Determine the [x, y] coordinate at the center of the cell enclosing the given text.  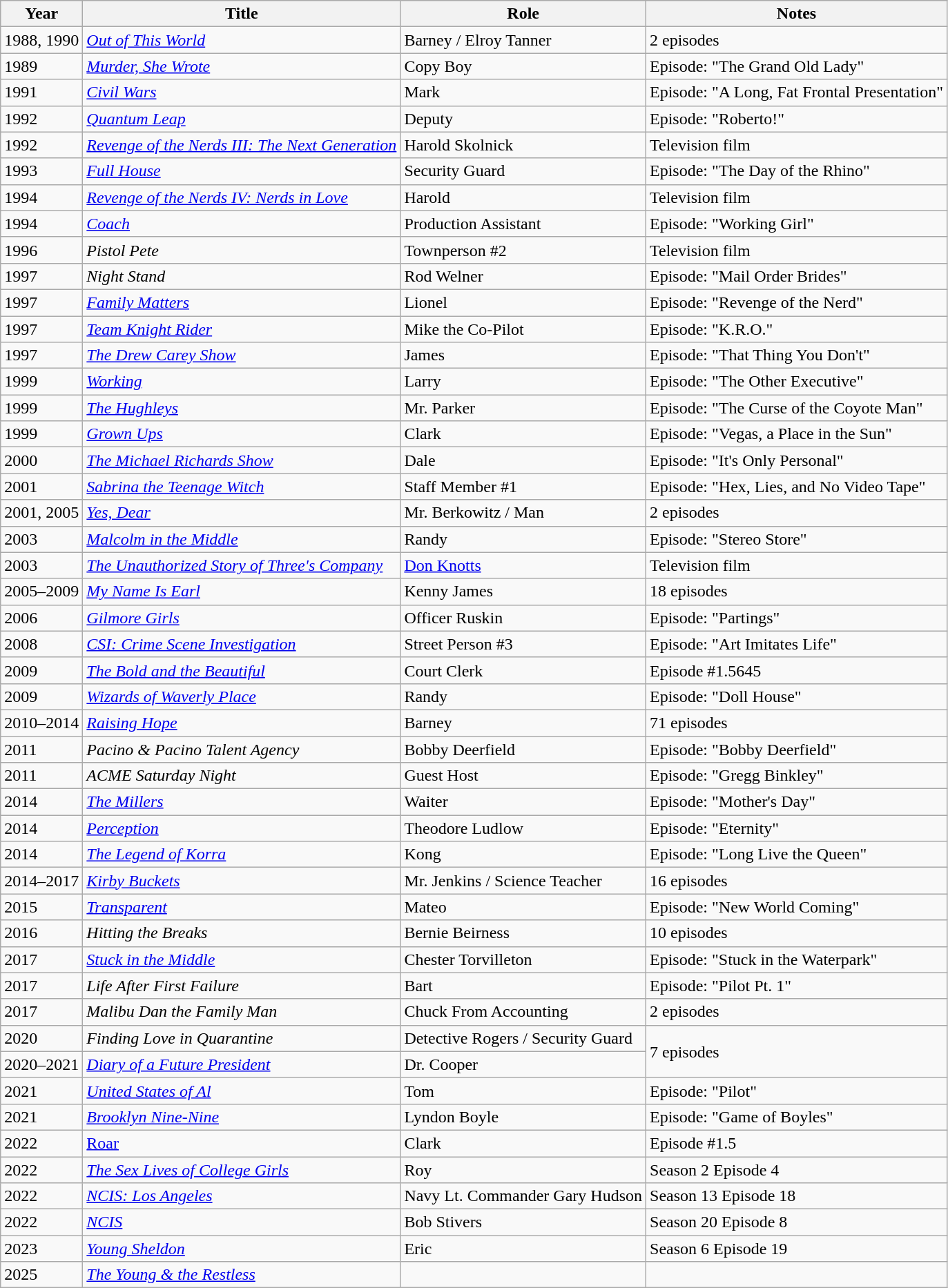
1988, 1990 [41, 40]
Life After First Failure [242, 986]
NCIS [242, 1222]
Officer Ruskin [523, 618]
James [523, 355]
The Hughleys [242, 408]
Kenny James [523, 592]
1996 [41, 250]
Security Guard [523, 171]
Hitting the Breaks [242, 933]
Production Assistant [523, 224]
1989 [41, 66]
Episode: "Roberto!" [797, 119]
2001 [41, 487]
Grown Ups [242, 434]
Wizards of Waverly Place [242, 696]
The Unauthorized Story of Three's Company [242, 565]
Chuck From Accounting [523, 1012]
Full House [242, 171]
Episode: "Mail Order Brides" [797, 276]
Season 13 Episode 18 [797, 1196]
Brooklyn Nine-Nine [242, 1117]
Episode: "Stuck in the Waterpark" [797, 959]
Episode: "Game of Boyles" [797, 1117]
CSI: Crime Scene Investigation [242, 644]
Barney / Elroy Tanner [523, 40]
Episode: "It's Only Personal" [797, 460]
The Sex Lives of College Girls [242, 1170]
Roar [242, 1143]
Episode: "The Day of the Rhino" [797, 171]
Stuck in the Middle [242, 959]
Episode: "Mother's Day" [797, 802]
18 episodes [797, 592]
Team Knight Rider [242, 329]
1993 [41, 171]
Yes, Dear [242, 513]
Malcolm in the Middle [242, 539]
Mr. Parker [523, 408]
Malibu Dan the Family Man [242, 1012]
Deputy [523, 119]
Kirby Buckets [242, 881]
Role [523, 14]
The Young & the Restless [242, 1275]
Detective Rogers / Security Guard [523, 1038]
2020–2021 [41, 1064]
Young Sheldon [242, 1249]
Larry [523, 382]
2016 [41, 933]
2000 [41, 460]
Perception [242, 828]
The Drew Carey Show [242, 355]
2014–2017 [41, 881]
NCIS: Los Angeles [242, 1196]
Episode: "Gregg Binkley" [797, 776]
Street Person #3 [523, 644]
Kong [523, 855]
Episode: "Pilot Pt. 1" [797, 986]
Episode: "Eternity" [797, 828]
Episode: "Long Live the Queen" [797, 855]
ACME Saturday Night [242, 776]
Revenge of the Nerds III: The Next Generation [242, 145]
Bart [523, 986]
Episode: "The Other Executive" [797, 382]
Night Stand [242, 276]
Season 2 Episode 4 [797, 1170]
Chester Torvilleton [523, 959]
Episode: "K.R.O." [797, 329]
Episode: "Vegas, a Place in the Sun" [797, 434]
Episode: "New World Coming" [797, 907]
Mark [523, 92]
Family Matters [242, 302]
10 episodes [797, 933]
The Michael Richards Show [242, 460]
2008 [41, 644]
Bobby Deerfield [523, 749]
Staff Member #1 [523, 487]
Dr. Cooper [523, 1064]
Mr. Berkowitz / Man [523, 513]
Quantum Leap [242, 119]
Pacino & Pacino Talent Agency [242, 749]
2005–2009 [41, 592]
Civil Wars [242, 92]
2010–2014 [41, 723]
Episode: "Bobby Deerfield" [797, 749]
Working [242, 382]
Episode: "Stereo Store" [797, 539]
Lyndon Boyle [523, 1117]
Harold Skolnick [523, 145]
Harold [523, 197]
United States of Al [242, 1091]
Dale [523, 460]
Mateo [523, 907]
2020 [41, 1038]
Diary of a Future President [242, 1064]
Episode: "Partings" [797, 618]
Title [242, 14]
Court Clerk [523, 670]
Episode: "Doll House" [797, 696]
Episode: "Hex, Lies, and No Video Tape" [797, 487]
Episode: "The Grand Old Lady" [797, 66]
Year [41, 14]
Mike the Co-Pilot [523, 329]
Episode: "Working Girl" [797, 224]
71 episodes [797, 723]
Murder, She Wrote [242, 66]
Gilmore Girls [242, 618]
Roy [523, 1170]
Bob Stivers [523, 1222]
Transparent [242, 907]
Copy Boy [523, 66]
Tom [523, 1091]
Rod Welner [523, 276]
2006 [41, 618]
Finding Love in Quarantine [242, 1038]
Sabrina the Teenage Witch [242, 487]
2001, 2005 [41, 513]
Episode: "Pilot" [797, 1091]
Mr. Jenkins / Science Teacher [523, 881]
Raising Hope [242, 723]
Don Knotts [523, 565]
Notes [797, 14]
Episode: "Art Imitates Life" [797, 644]
Episode: "The Curse of the Coyote Man" [797, 408]
Barney [523, 723]
Episode: "That Thing You Don't" [797, 355]
2025 [41, 1275]
Episode: "Revenge of the Nerd" [797, 302]
Episode #1.5 [797, 1143]
The Millers [242, 802]
Revenge of the Nerds IV: Nerds in Love [242, 197]
Waiter [523, 802]
Theodore Ludlow [523, 828]
Episode #1.5645 [797, 670]
Bernie Beirness [523, 933]
Lionel [523, 302]
Guest Host [523, 776]
Season 20 Episode 8 [797, 1222]
My Name Is Earl [242, 592]
Coach [242, 224]
Townperson #2 [523, 250]
Eric [523, 1249]
Out of This World [242, 40]
1991 [41, 92]
Episode: "A Long, Fat Frontal Presentation" [797, 92]
Season 6 Episode 19 [797, 1249]
The Bold and the Beautiful [242, 670]
2023 [41, 1249]
Pistol Pete [242, 250]
16 episodes [797, 881]
7 episodes [797, 1051]
The Legend of Korra [242, 855]
Navy Lt. Commander Gary Hudson [523, 1196]
2015 [41, 907]
